From the cell containing the given text, extract its center point as [X, Y] coordinate. 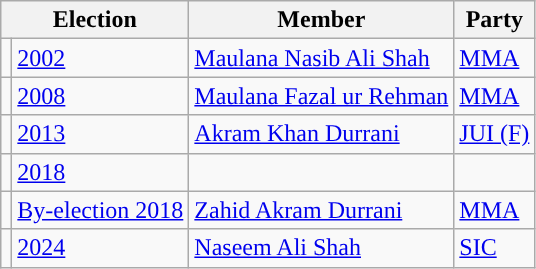
Zahid Akram Durrani [322, 210]
JUI (F) [494, 134]
Party [494, 20]
2024 [100, 248]
2002 [100, 58]
2008 [100, 96]
Akram Khan Durrani [322, 134]
2013 [100, 134]
Naseem Ali Shah [322, 248]
By-election 2018 [100, 210]
Election [95, 20]
Member [322, 20]
Maulana Nasib Ali Shah [322, 58]
SIC [494, 248]
Maulana Fazal ur Rehman [322, 96]
2018 [100, 172]
